For the text-containing cell, return its midpoint in [x, y] coordinate format. 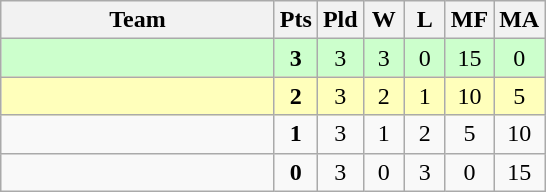
Pts [296, 20]
MA [520, 20]
MF [469, 20]
W [384, 20]
Pld [340, 20]
Team [138, 20]
L [424, 20]
